Detect which cell encompasses the target text, then output its (X, Y) center coordinate. 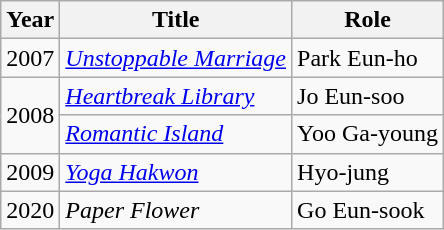
Hyo-jung (368, 172)
Unstoppable Marriage (176, 58)
2009 (30, 172)
Park Eun-ho (368, 58)
Title (176, 20)
2020 (30, 210)
Jo Eun-soo (368, 96)
Heartbreak Library (176, 96)
Year (30, 20)
Paper Flower (176, 210)
Yoga Hakwon (176, 172)
2007 (30, 58)
Romantic Island (176, 134)
2008 (30, 115)
Role (368, 20)
Yoo Ga-young (368, 134)
Go Eun-sook (368, 210)
